For the text-containing cell, return its midpoint in [x, y] coordinate format. 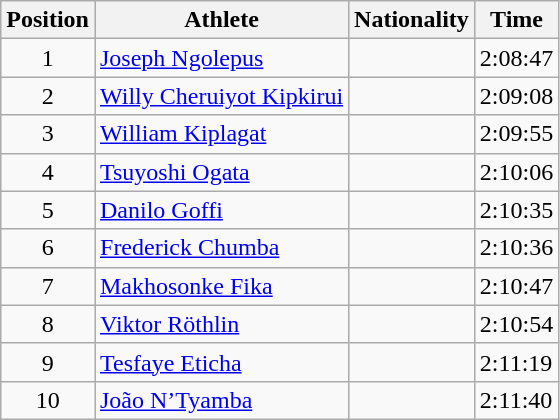
Willy Cheruiyot Kipkirui [221, 96]
1 [48, 58]
2:11:19 [516, 362]
4 [48, 172]
Position [48, 20]
Nationality [412, 20]
7 [48, 286]
2:10:54 [516, 324]
Makhosonke Fika [221, 286]
Time [516, 20]
Joseph Ngolepus [221, 58]
2:10:35 [516, 210]
William Kiplagat [221, 134]
2:10:36 [516, 248]
9 [48, 362]
5 [48, 210]
2:10:47 [516, 286]
Danilo Goffi [221, 210]
João N’Tyamba [221, 400]
Tesfaye Eticha [221, 362]
Tsuyoshi Ogata [221, 172]
Frederick Chumba [221, 248]
10 [48, 400]
3 [48, 134]
Athlete [221, 20]
2:08:47 [516, 58]
2:11:40 [516, 400]
2 [48, 96]
Viktor Röthlin [221, 324]
2:10:06 [516, 172]
2:09:55 [516, 134]
8 [48, 324]
2:09:08 [516, 96]
6 [48, 248]
